Return the [x, y] coordinate for the center point of the cell that contains the specified text.  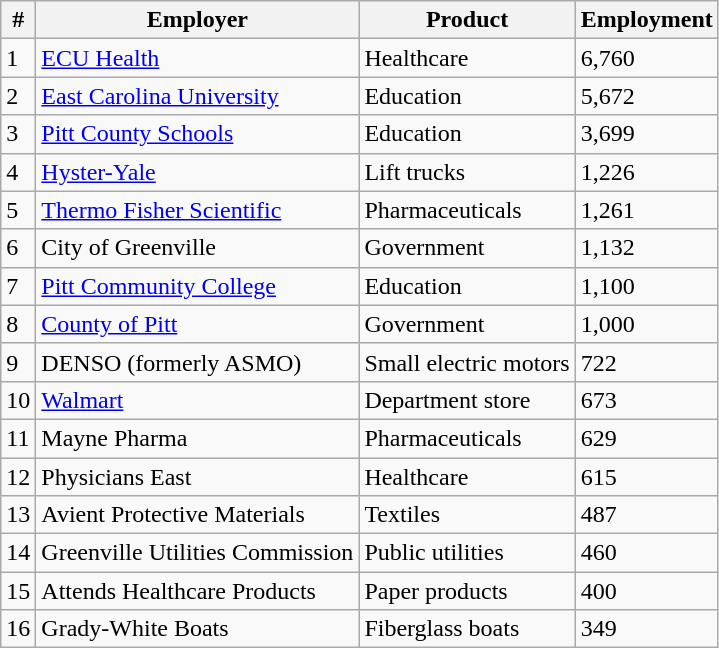
460 [646, 553]
Thermo Fisher Scientific [198, 210]
8 [18, 324]
1,226 [646, 172]
10 [18, 400]
ECU Health [198, 58]
5,672 [646, 96]
1,261 [646, 210]
Department store [467, 400]
Public utilities [467, 553]
County of Pitt [198, 324]
East Carolina University [198, 96]
Mayne Pharma [198, 438]
1,100 [646, 286]
Employment [646, 20]
Lift trucks [467, 172]
9 [18, 362]
3,699 [646, 134]
615 [646, 477]
Fiberglass boats [467, 629]
Physicians East [198, 477]
4 [18, 172]
Textiles [467, 515]
15 [18, 591]
7 [18, 286]
Greenville Utilities Commission [198, 553]
14 [18, 553]
City of Greenville [198, 248]
2 [18, 96]
1 [18, 58]
Pitt Community College [198, 286]
Attends Healthcare Products [198, 591]
1,000 [646, 324]
629 [646, 438]
Employer [198, 20]
Avient Protective Materials [198, 515]
Paper products [467, 591]
400 [646, 591]
673 [646, 400]
16 [18, 629]
487 [646, 515]
1,132 [646, 248]
6,760 [646, 58]
722 [646, 362]
5 [18, 210]
Grady-White Boats [198, 629]
DENSO (formerly ASMO) [198, 362]
349 [646, 629]
Small electric motors [467, 362]
Product [467, 20]
11 [18, 438]
6 [18, 248]
13 [18, 515]
Hyster-Yale [198, 172]
Walmart [198, 400]
# [18, 20]
12 [18, 477]
Pitt County Schools [198, 134]
3 [18, 134]
